Return (X, Y) of the center of cell containing provided text 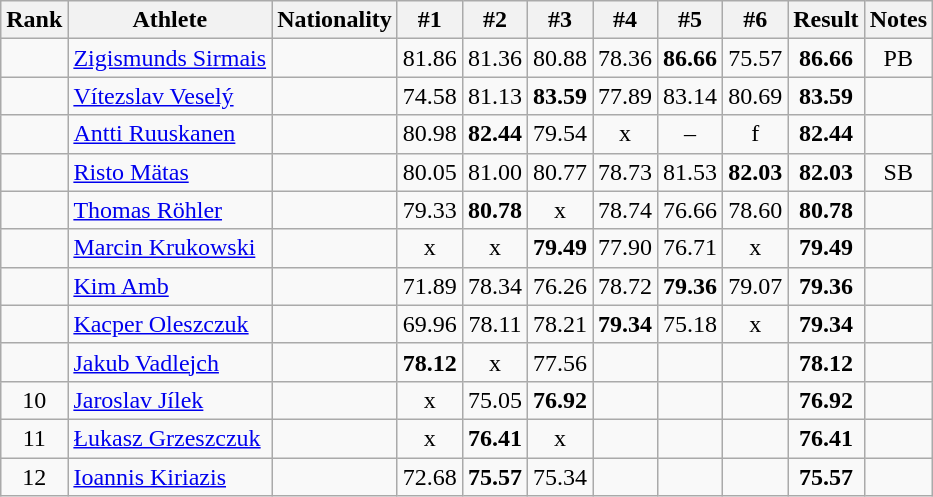
75.18 (690, 324)
Nationality (335, 20)
77.90 (626, 248)
#2 (494, 20)
76.26 (560, 286)
Kim Amb (170, 286)
81.53 (690, 172)
12 (34, 477)
Athlete (170, 20)
75.34 (560, 477)
f (756, 134)
77.89 (626, 96)
Notes (898, 20)
Kacper Oleszczuk (170, 324)
79.07 (756, 286)
PB (898, 58)
69.96 (430, 324)
Thomas Röhler (170, 210)
#6 (756, 20)
80.98 (430, 134)
76.71 (690, 248)
81.00 (494, 172)
78.60 (756, 210)
78.36 (626, 58)
81.36 (494, 58)
10 (34, 400)
Risto Mätas (170, 172)
Łukasz Grzeszczuk (170, 438)
Result (826, 20)
Ioannis Kiriazis (170, 477)
78.11 (494, 324)
81.86 (430, 58)
#1 (430, 20)
79.54 (560, 134)
Antti Ruuskanen (170, 134)
– (690, 134)
79.33 (430, 210)
78.74 (626, 210)
80.05 (430, 172)
Marcin Krukowski (170, 248)
75.05 (494, 400)
71.89 (430, 286)
72.68 (430, 477)
#5 (690, 20)
78.34 (494, 286)
Jaroslav Jílek (170, 400)
78.73 (626, 172)
Zigismunds Sirmais (170, 58)
Jakub Vadlejch (170, 362)
77.56 (560, 362)
83.14 (690, 96)
78.21 (560, 324)
78.72 (626, 286)
80.77 (560, 172)
74.58 (430, 96)
Rank (34, 20)
#3 (560, 20)
Vítezslav Veselý (170, 96)
76.66 (690, 210)
80.88 (560, 58)
SB (898, 172)
80.69 (756, 96)
11 (34, 438)
81.13 (494, 96)
#4 (626, 20)
